Determine the (x, y) coordinate at the center of the cell enclosing the given text.  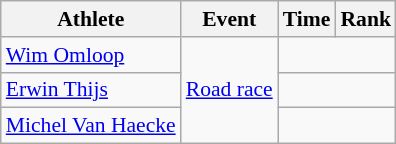
Michel Van Haecke (91, 126)
Athlete (91, 19)
Erwin Thijs (91, 90)
Wim Omloop (91, 55)
Rank (366, 19)
Road race (230, 90)
Event (230, 19)
Time (307, 19)
